Search for the cell housing the specified text and yield its (X, Y) center coordinate. 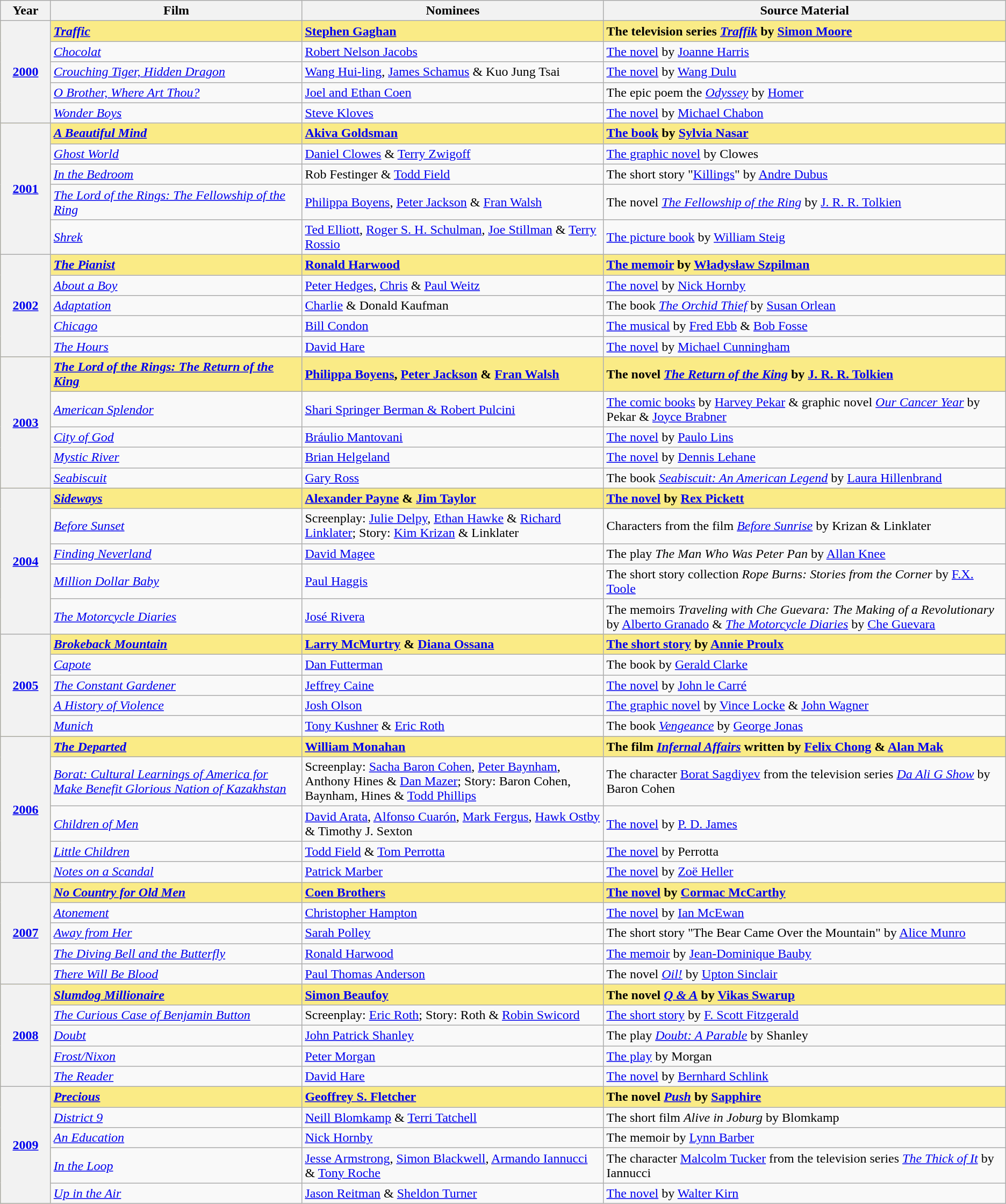
Before Sunset (176, 526)
Characters from the film Before Sunrise by Krizan & Linklater (804, 526)
The novel by P. D. James (804, 823)
District 9 (176, 1117)
Joel and Ethan Coen (452, 92)
Dan Futterman (452, 664)
In the Bedroom (176, 174)
Peter Hedges, Chris & Paul Weitz (452, 285)
City of God (176, 437)
Up in the Air (176, 1193)
Crouching Tiger, Hidden Dragon (176, 72)
Chicago (176, 326)
Coen Brothers (452, 892)
Larry McMurtry & Diana Ossana (452, 644)
Little Children (176, 851)
O Brother, Where Art Thou? (176, 92)
Atonement (176, 913)
The Lord of the Rings: The Fellowship of the Ring (176, 202)
Traffic (176, 31)
The television series Traffik by Simon Moore (804, 31)
The novel by John le Carré (804, 685)
An Education (176, 1138)
A Beautiful Mind (176, 133)
David Magee (452, 554)
The short film Alive in Joburg by Blomkamp (804, 1117)
The Hours (176, 347)
The character Malcolm Tucker from the television series The Thick of It by Iannucci (804, 1165)
There Will Be Blood (176, 974)
The graphic novel by Vince Locke & John Wagner (804, 706)
Ghost World (176, 154)
The graphic novel by Clowes (804, 154)
Steve Kloves (452, 113)
Jeffrey Caine (452, 685)
Ted Elliott, Roger S. H. Schulman, Joe Stillman & Terry Rossio (452, 236)
2007 (26, 933)
In the Loop (176, 1165)
Todd Field & Tom Perrotta (452, 851)
Seabiscuit (176, 478)
Mystic River (176, 457)
Capote (176, 664)
Bill Condon (452, 326)
Children of Men (176, 823)
Wonder Boys (176, 113)
2005 (26, 685)
2002 (26, 305)
The book Seabiscuit: An American Legend by Laura Hillenbrand (804, 478)
The book by Sylvia Nasar (804, 133)
Adaptation (176, 306)
Jesse Armstrong, Simon Blackwell, Armando Iannucci & Tony Roche (452, 1165)
John Patrick Shanley (452, 1035)
Film (176, 11)
2004 (26, 561)
The novel by Dennis Lehane (804, 457)
Sideways (176, 498)
The novel by Ian McEwan (804, 913)
Paul Haggis (452, 582)
2008 (26, 1035)
The novel by Michael Chabon (804, 113)
The short story collection Rope Burns: Stories from the Corner by F.X. Toole (804, 582)
The book Vengeance by George Jonas (804, 726)
The memoir by Lynn Barber (804, 1138)
The Motorcycle Diaries (176, 616)
Sarah Polley (452, 933)
The novel by Bernhard Schlink (804, 1077)
The Curious Case of Benjamin Button (176, 1015)
Neill Blomkamp & Terri Tatchell (452, 1117)
No Country for Old Men (176, 892)
Munich (176, 726)
The memoir by Władysław Szpilman (804, 264)
The Pianist (176, 264)
Alexander Payne & Jim Taylor (452, 498)
American Splendor (176, 410)
Christopher Hampton (452, 913)
The musical by Fred Ebb & Bob Fosse (804, 326)
The Reader (176, 1077)
Josh Olson (452, 706)
Paul Thomas Anderson (452, 974)
The epic poem the Odyssey by Homer (804, 92)
Finding Neverland (176, 554)
The Diving Bell and the Butterfly (176, 954)
The play The Man Who Was Peter Pan by Allan Knee (804, 554)
Screenplay: Julie Delpy, Ethan Hawke & Richard Linklater; Story: Kim Krizan & Linklater (452, 526)
Doubt (176, 1035)
The novel Oil! by Upton Sinclair (804, 974)
The novel by Cormac McCarthy (804, 892)
The novel by Joanne Harris (804, 52)
About a Boy (176, 285)
Source Material (804, 11)
Borat: Cultural Learnings of America for Make Benefit Glorious Nation of Kazakhstan (176, 782)
William Monahan (452, 747)
Shari Springer Berman & Robert Pulcini (452, 410)
Year (26, 11)
Million Dollar Baby (176, 582)
The play by Morgan (804, 1056)
The picture book by William Steig (804, 236)
The book by Gerald Clarke (804, 664)
The short story by Annie Proulx (804, 644)
The novel by Michael Cunningham (804, 347)
The film Infernal Affairs written by Felix Chong & Alan Mak (804, 747)
2001 (26, 189)
The character Borat Sagdiyev from the television series Da Ali G Show by Baron Cohen (804, 782)
The novel by Paulo Lins (804, 437)
The book The Orchid Thief by Susan Orlean (804, 306)
The novel by Walter Kirn (804, 1193)
Robert Nelson Jacobs (452, 52)
The Departed (176, 747)
Chocolat (176, 52)
The Lord of the Rings: The Return of the King (176, 374)
Nominees (452, 11)
The novel by Rex Pickett (804, 498)
Nick Hornby (452, 1138)
José Rivera (452, 616)
The Constant Gardener (176, 685)
The novel Q & A by Vikas Swarup (804, 994)
The novel by Zoë Heller (804, 872)
A History of Violence (176, 706)
Peter Morgan (452, 1056)
The novel The Return of the King by J. R. R. Tolkien (804, 374)
Geoffrey S. Fletcher (452, 1097)
Brokeback Mountain (176, 644)
2003 (26, 422)
Shrek (176, 236)
The novel by Perrotta (804, 851)
Simon Beaufoy (452, 994)
Wang Hui-ling, James Schamus & Kuo Jung Tsai (452, 72)
The novel by Nick Hornby (804, 285)
Charlie & Donald Kaufman (452, 306)
Slumdog Millionaire (176, 994)
The short story "The Bear Came Over the Mountain" by Alice Munro (804, 933)
Brian Helgeland (452, 457)
The novel The Fellowship of the Ring by J. R. R. Tolkien (804, 202)
Gary Ross (452, 478)
Patrick Marber (452, 872)
Screenplay: Eric Roth; Story: Roth & Robin Swicord (452, 1015)
Stephen Gaghan (452, 31)
Away from Her (176, 933)
2006 (26, 809)
Jason Reitman & Sheldon Turner (452, 1193)
The memoir by Jean-Dominique Bauby (804, 954)
Notes on a Scandal (176, 872)
The short story by F. Scott Fitzgerald (804, 1015)
The play Doubt: A Parable by Shanley (804, 1035)
Tony Kushner & Eric Roth (452, 726)
Screenplay: Sacha Baron Cohen, Peter Baynham, Anthony Hines & Dan Mazer; Story: Baron Cohen, Baynham, Hines & Todd Phillips (452, 782)
Daniel Clowes & Terry Zwigoff (452, 154)
The novel Push by Sapphire (804, 1097)
Precious (176, 1097)
The short story "Killings" by Andre Dubus (804, 174)
Rob Festinger & Todd Field (452, 174)
David Arata, Alfonso Cuarón, Mark Fergus, Hawk Ostby & Timothy J. Sexton (452, 823)
Bráulio Mantovani (452, 437)
The novel by Wang Dulu (804, 72)
The memoirs Traveling with Che Guevara: The Making of a Revolutionary by Alberto Granado & The Motorcycle Diaries by Che Guevara (804, 616)
Frost/Nixon (176, 1056)
2009 (26, 1145)
Akiva Goldsman (452, 133)
The comic books by Harvey Pekar & graphic novel Our Cancer Year by Pekar & Joyce Brabner (804, 410)
2000 (26, 72)
